Pinpoint the cell where the given text exists, returning its (x, y) midpoint coordinate. 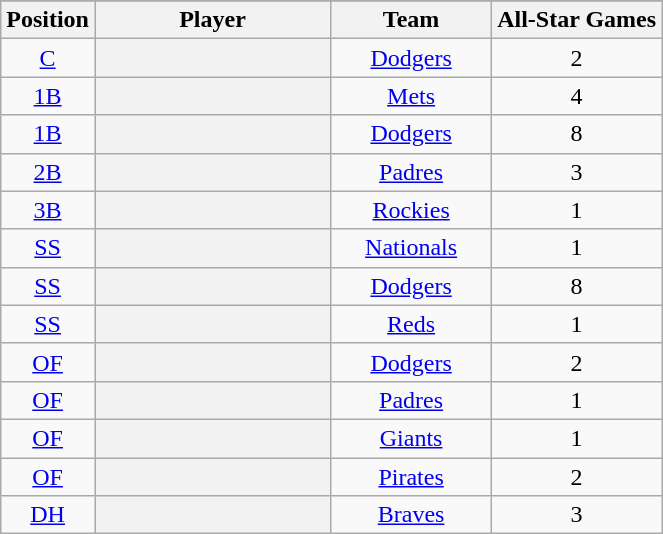
Position (48, 20)
Pirates (412, 477)
Braves (412, 515)
Team (412, 20)
2B (48, 172)
All-Star Games (577, 20)
Nationals (412, 248)
Mets (412, 96)
DH (48, 515)
Player (212, 20)
Giants (412, 438)
3B (48, 210)
C (48, 58)
4 (577, 96)
Rockies (412, 210)
Reds (412, 324)
